Capture the cell that displays the provided text and extract its (X, Y) central coordinate. 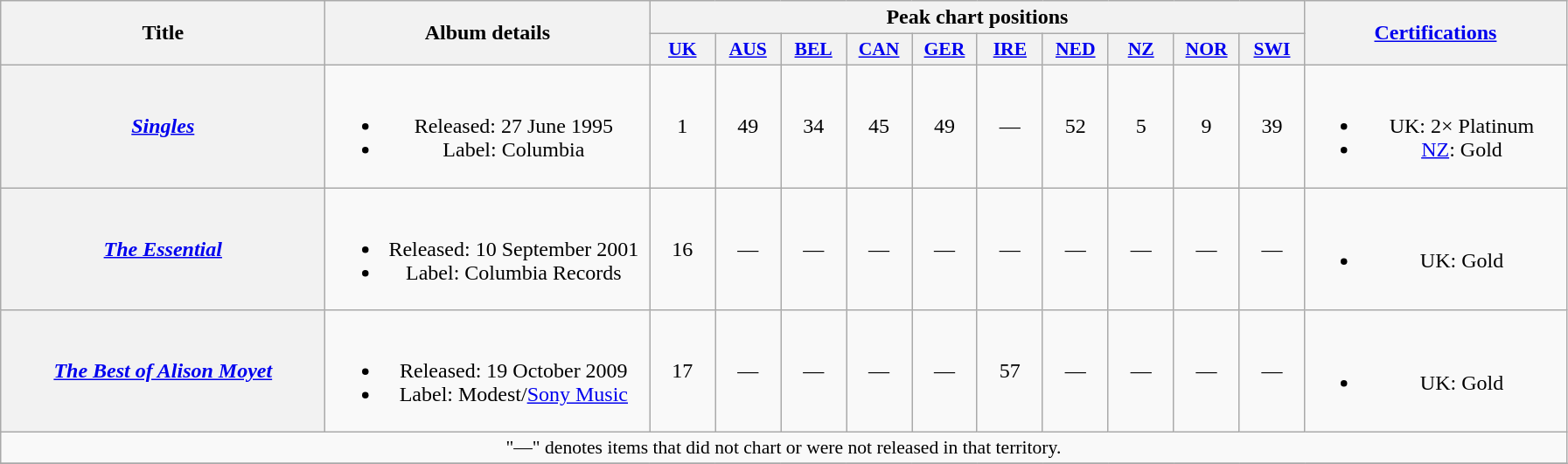
SWI (1272, 50)
NOR (1207, 50)
52 (1076, 126)
Certifications (1436, 33)
16 (682, 248)
UK: 2× PlatinumNZ: Gold (1436, 126)
"—" denotes items that did not chart or were not released in that territory. (784, 448)
IRE (1009, 50)
Released: 19 October 2009Label: Modest/Sony Music (488, 371)
17 (682, 371)
The Essential (163, 248)
NED (1076, 50)
The Best of Alison Moyet (163, 371)
Title (163, 33)
AUS (749, 50)
1 (682, 126)
CAN (880, 50)
9 (1207, 126)
GER (944, 50)
Released: 10 September 2001Label: Columbia Records (488, 248)
57 (1009, 371)
NZ (1140, 50)
Released: 27 June 1995Label: Columbia (488, 126)
39 (1272, 126)
Peak chart positions (978, 17)
Singles (163, 126)
Album details (488, 33)
BEL (813, 50)
45 (880, 126)
5 (1140, 126)
34 (813, 126)
UK (682, 50)
